Extract the [x, y] coordinate from the center of the cell holding the provided text.  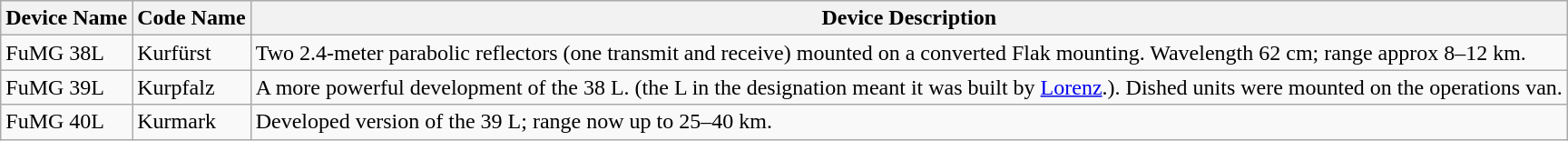
Code Name [191, 18]
Developed version of the 39 L; range now up to 25–40 km. [909, 122]
Device Name [67, 18]
A more powerful development of the 38 L. (the L in the designation meant it was built by Lorenz.). Dished units were mounted on the operations van. [909, 87]
Device Description [909, 18]
Kurpfalz [191, 87]
FuMG 40L [67, 122]
FuMG 38L [67, 53]
Two 2.4-meter parabolic reflectors (one transmit and receive) mounted on a converted Flak mounting. Wavelength 62 cm; range approx 8–12 km. [909, 53]
Kurfürst [191, 53]
Kurmark [191, 122]
FuMG 39L [67, 87]
